Locate the cell with the specified text and output its (x, y) center coordinate. 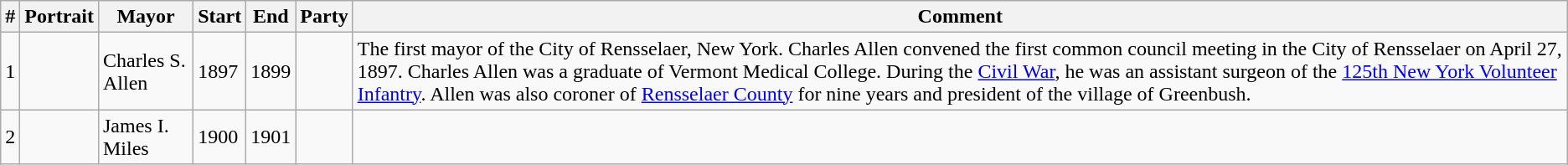
1 (10, 71)
1897 (219, 71)
Portrait (59, 17)
# (10, 17)
Charles S. Allen (146, 71)
1900 (219, 137)
Start (219, 17)
2 (10, 137)
1901 (271, 137)
1899 (271, 71)
Comment (960, 17)
End (271, 17)
James I. Miles (146, 137)
Party (324, 17)
Mayor (146, 17)
